Search for the cell housing the specified text and yield its [x, y] center coordinate. 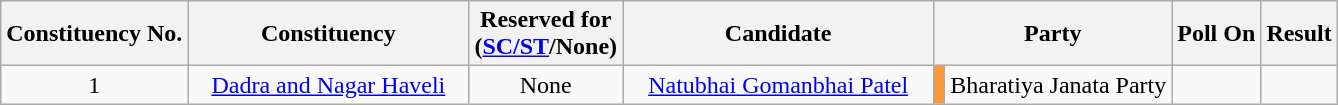
Dadra and Nagar Haveli [328, 85]
Candidate [778, 34]
1 [94, 85]
Party [1053, 34]
Bharatiya Janata Party [1058, 85]
Constituency No. [94, 34]
Natubhai Gomanbhai Patel [778, 85]
Poll On [1216, 34]
Result [1299, 34]
Constituency [328, 34]
None [546, 85]
Reserved for(SC/ST/None) [546, 34]
